Determine the (X, Y) coordinate at the center of the cell enclosing the given text.  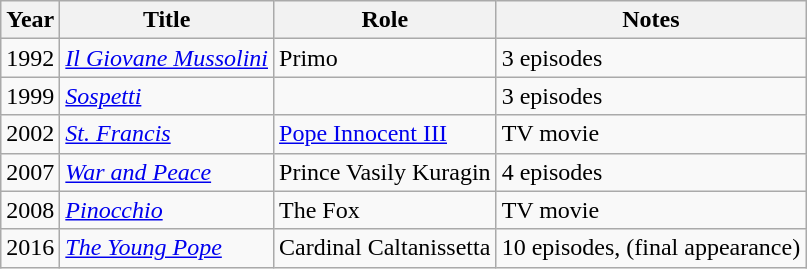
Prince Vasily Kuragin (386, 172)
Cardinal Caltanissetta (386, 248)
10 episodes, (final appearance) (651, 248)
The Fox (386, 210)
1999 (30, 96)
Year (30, 20)
The Young Pope (167, 248)
4 episodes (651, 172)
Title (167, 20)
Pinocchio (167, 210)
2008 (30, 210)
2007 (30, 172)
Pope Innocent III (386, 134)
St. Francis (167, 134)
2016 (30, 248)
2002 (30, 134)
Notes (651, 20)
Il Giovane Mussolini (167, 58)
Primo (386, 58)
1992 (30, 58)
Role (386, 20)
War and Peace (167, 172)
Sospetti (167, 96)
